Find where the given text appears and provide that cell's center as (X, Y) coordinate. 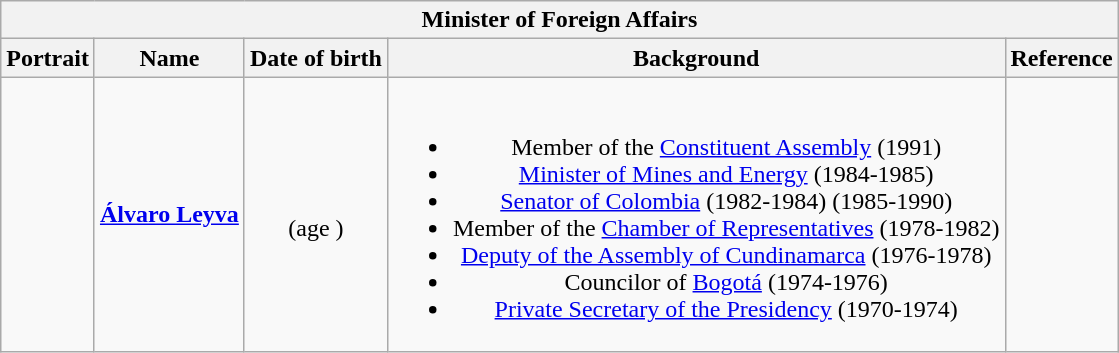
Reference (1062, 58)
Portrait (48, 58)
Minister of Foreign Affairs (560, 20)
Álvaro Leyva (169, 214)
Name (169, 58)
(age ) (316, 214)
Date of birth (316, 58)
Background (696, 58)
